Scan for the cell matching the given text and deliver its [X, Y] coordinate at center. 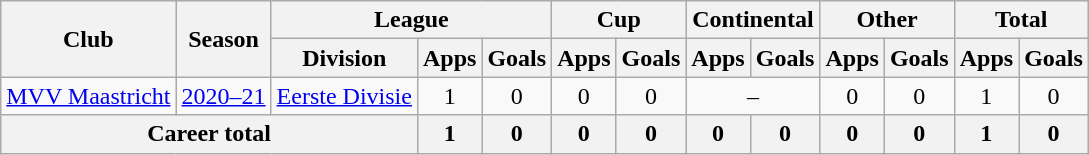
Career total [210, 134]
Season [224, 39]
Continental [753, 20]
Other [887, 20]
League [412, 20]
Club [88, 39]
MVV Maastricht [88, 96]
Cup [619, 20]
– [753, 96]
Total [1021, 20]
Eerste Divisie [344, 96]
2020–21 [224, 96]
Division [344, 58]
